From the cell containing the given text, extract its center point as [x, y] coordinate. 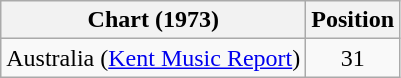
31 [353, 58]
Australia (Kent Music Report) [154, 58]
Position [353, 20]
Chart (1973) [154, 20]
